Provide the [x, y] coordinate of the cell's center where the given text is located.  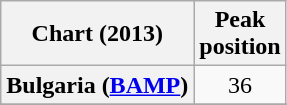
Chart (2013) [98, 34]
Peakposition [240, 34]
Bulgaria (BAMP) [98, 85]
36 [240, 85]
